For the text-containing cell, return its midpoint in (x, y) coordinate format. 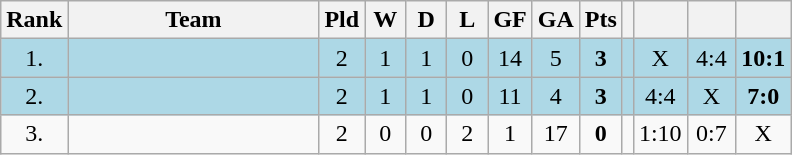
17 (556, 134)
GF (510, 20)
4 (556, 96)
D (426, 20)
Pts (600, 20)
1. (34, 58)
Pld (342, 20)
7:0 (764, 96)
1:10 (660, 134)
0:7 (712, 134)
GA (556, 20)
10:1 (764, 58)
5 (556, 58)
11 (510, 96)
W (386, 20)
3. (34, 134)
Team (194, 20)
L (468, 20)
2. (34, 96)
Rank (34, 20)
14 (510, 58)
